For the text-containing cell, return its midpoint in (x, y) coordinate format. 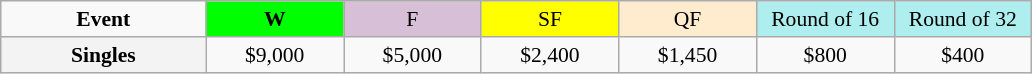
$800 (825, 55)
$5,000 (413, 55)
$2,400 (550, 55)
$9,000 (275, 55)
Round of 16 (825, 19)
SF (550, 19)
Round of 32 (963, 19)
F (413, 19)
QF (688, 19)
$1,450 (688, 55)
$400 (963, 55)
Singles (104, 55)
Event (104, 19)
W (275, 19)
